Detect which cell encompasses the target text, then output its [x, y] center coordinate. 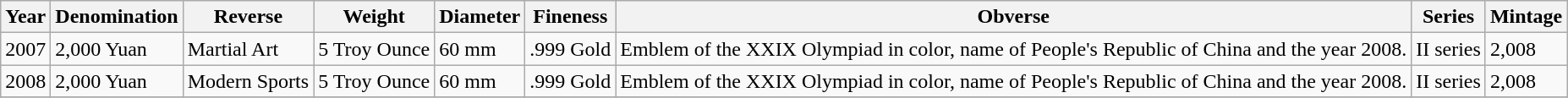
Obverse [1013, 17]
Mintage [1526, 17]
Year [25, 17]
Denomination [117, 17]
2008 [25, 81]
Fineness [570, 17]
Reverse [248, 17]
Diameter [480, 17]
2007 [25, 49]
Modern Sports [248, 81]
Martial Art [248, 49]
Series [1449, 17]
Weight [374, 17]
